Detect which cell encompasses the target text, then output its [X, Y] center coordinate. 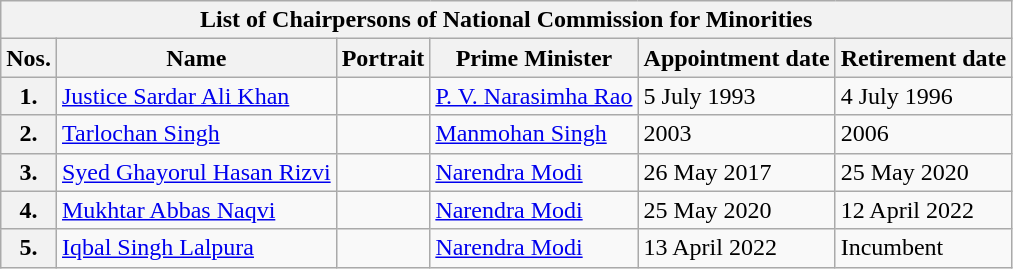
Mukhtar Abbas Naqvi [196, 210]
4 July 1996 [924, 96]
Justice Sardar Ali Khan [196, 96]
Nos. [29, 58]
2006 [924, 134]
5 July 1993 [736, 96]
Incumbent [924, 248]
Retirement date [924, 58]
12 April 2022 [924, 210]
Iqbal Singh Lalpura [196, 248]
13 April 2022 [736, 248]
P. V. Narasimha Rao [534, 96]
Name [196, 58]
3. [29, 172]
Appointment date [736, 58]
Prime Minister [534, 58]
1. [29, 96]
Syed Ghayorul Hasan Rizvi [196, 172]
2. [29, 134]
4. [29, 210]
List of Chairpersons of National Commission for Minorities [506, 20]
Tarlochan Singh [196, 134]
Manmohan Singh [534, 134]
5. [29, 248]
26 May 2017 [736, 172]
2003 [736, 134]
Portrait [383, 58]
